Output the (X, Y) coordinate of the center of the cell containing the given text.  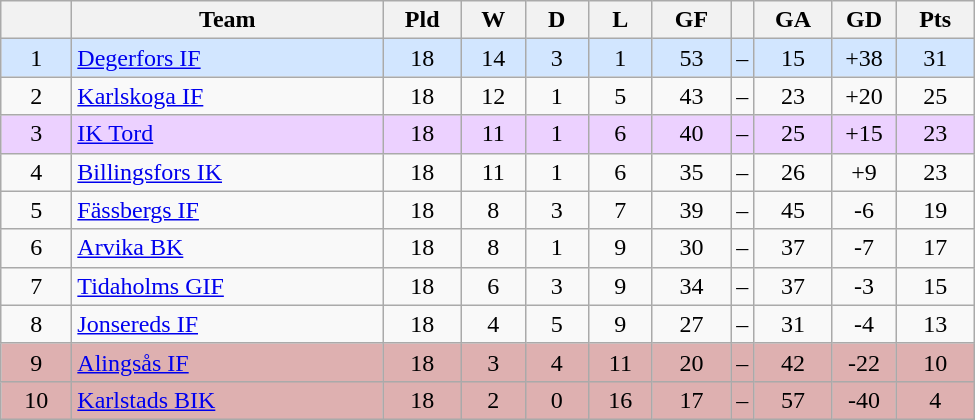
Fässbergs IF (228, 210)
35 (692, 172)
Tidaholms GIF (228, 286)
W (493, 20)
Pld (422, 20)
-4 (864, 324)
0 (557, 400)
-6 (864, 210)
+20 (864, 96)
Team (228, 20)
16 (621, 400)
45 (794, 210)
13 (936, 324)
19 (936, 210)
+9 (864, 172)
D (557, 20)
20 (692, 362)
Pts (936, 20)
30 (692, 248)
Billingsfors IK (228, 172)
53 (692, 58)
Arvika BK (228, 248)
Degerfors IF (228, 58)
Karlstads BIK (228, 400)
34 (692, 286)
IK Tord (228, 134)
GF (692, 20)
+38 (864, 58)
43 (692, 96)
57 (794, 400)
14 (493, 58)
Karlskoga IF (228, 96)
GA (794, 20)
-22 (864, 362)
GD (864, 20)
-7 (864, 248)
L (621, 20)
Jonsereds IF (228, 324)
Alingsås IF (228, 362)
27 (692, 324)
40 (692, 134)
-3 (864, 286)
12 (493, 96)
39 (692, 210)
42 (794, 362)
+15 (864, 134)
26 (794, 172)
-40 (864, 400)
